Identify which cell holds the provided text, then report its (x, y) central coordinate. 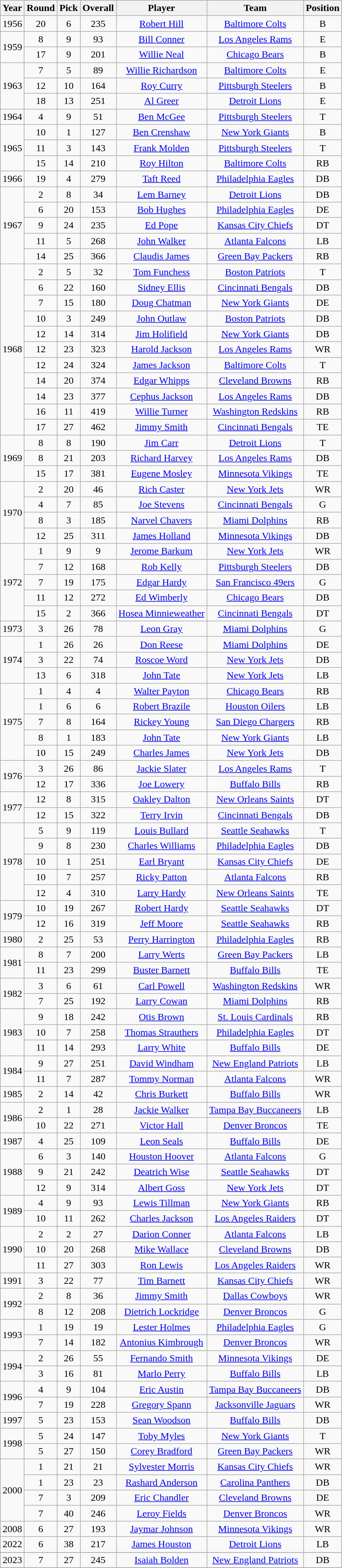
228 (98, 1405)
Willie Richardson (161, 70)
143 (98, 148)
Bill Conner (161, 39)
209 (98, 1498)
150 (98, 1451)
86 (98, 769)
318 (98, 675)
190 (98, 442)
1986 (12, 1117)
2022 (12, 1544)
46 (98, 489)
127 (98, 132)
Harold Jackson (161, 349)
Rashard Anderson (161, 1482)
John Outlaw (161, 318)
Player (161, 8)
Ron Lewis (161, 1265)
Jim Carr (161, 442)
Antonius Kimbrough (161, 1343)
1985 (12, 1094)
1965 (12, 148)
55 (98, 1358)
1989 (12, 1211)
1994 (12, 1366)
Richard Harvey (161, 458)
Ben McGee (161, 117)
324 (98, 365)
Charles James (161, 753)
Team (255, 8)
1978 (12, 861)
262 (98, 1219)
Willie Turner (161, 411)
Eric Chandler (161, 1498)
Narvel Chavers (161, 520)
1973 (12, 629)
74 (98, 660)
310 (98, 892)
Perry Harrington (161, 939)
Ricky Patton (161, 877)
1976 (12, 776)
1998 (12, 1443)
192 (98, 1001)
267 (98, 908)
258 (98, 1032)
James Holland (161, 536)
104 (98, 1389)
1983 (12, 1032)
Gregory Spann (161, 1405)
Larry White (161, 1048)
182 (98, 1343)
1967 (12, 225)
1982 (12, 994)
Pick (68, 8)
Buster Barnett (161, 970)
168 (98, 567)
1980 (12, 939)
1996 (12, 1397)
119 (98, 830)
San Diego Chargers (255, 722)
Houston Oilers (255, 707)
Ed Pope (161, 225)
Sylvester Morris (161, 1467)
271 (98, 1125)
1969 (12, 458)
Jerome Barkum (161, 551)
28 (98, 1110)
217 (98, 1544)
175 (98, 582)
210 (98, 163)
Earl Bryant (161, 861)
1970 (12, 512)
51 (98, 117)
Al Greer (161, 101)
40 (68, 1513)
Corey Bradford (161, 1451)
1963 (12, 86)
Doug Chatman (161, 303)
200 (98, 955)
1977 (12, 807)
245 (98, 1560)
Robert Hill (161, 24)
Eugene Mosley (161, 474)
Tom Funchess (161, 272)
Dallas Cowboys (255, 1296)
180 (98, 303)
Thomas Strauthers (161, 1032)
38 (68, 1544)
419 (98, 411)
Sean Woodson (161, 1420)
Jaymar Johnson (161, 1529)
Position (323, 8)
89 (98, 70)
1959 (12, 47)
319 (98, 923)
James Houston (161, 1544)
140 (98, 1156)
42 (98, 1094)
1979 (12, 916)
Tim Barnett (161, 1281)
303 (98, 1265)
Carl Powell (161, 986)
James Jackson (161, 365)
1981 (12, 963)
Victor Hall (161, 1125)
Roscoe Word (161, 660)
Marlo Perry (161, 1374)
2008 (12, 1529)
Tommy Norman (161, 1079)
Chris Burkett (161, 1094)
Larry Cowan (161, 1001)
Edgar Hardy (161, 582)
Roy Hilton (161, 163)
Overall (98, 8)
299 (98, 970)
Lester Holmes (161, 1327)
77 (98, 1281)
Charles Williams (161, 846)
1956 (12, 24)
Isaiah Bolden (161, 1560)
208 (98, 1312)
Sidney Ellis (161, 287)
32 (98, 272)
1964 (12, 117)
230 (98, 846)
John Walker (161, 241)
109 (98, 1141)
323 (98, 349)
Taft Reed (161, 179)
1991 (12, 1281)
Carolina Panthers (255, 1482)
2023 (12, 1560)
Charles Jackson (161, 1219)
185 (98, 520)
Eric Austin (161, 1389)
Toby Myles (161, 1435)
1988 (12, 1172)
1966 (12, 179)
293 (98, 1048)
Jeff Moore (161, 923)
Lem Barney (161, 194)
1974 (12, 660)
Lewis Tillman (161, 1203)
1997 (12, 1420)
81 (98, 1374)
Claudis James (161, 256)
61 (98, 986)
374 (98, 380)
315 (98, 799)
Walter Payton (161, 691)
1987 (12, 1141)
Jacksonville Jaguars (255, 1405)
St. Louis Cardinals (255, 1017)
183 (98, 738)
2000 (12, 1490)
1993 (12, 1335)
193 (98, 1529)
San Francisco 49ers (255, 582)
257 (98, 877)
201 (98, 55)
Fernando Smith (161, 1358)
311 (98, 536)
Houston Hoover (161, 1156)
279 (98, 179)
Hosea Minnieweather (161, 613)
1992 (12, 1304)
246 (98, 1513)
203 (98, 458)
336 (98, 784)
287 (98, 1079)
Ed Wimberly (161, 598)
Cephus Jackson (161, 396)
Rob Kelly (161, 567)
Edgar Whipps (161, 380)
Louis Bullard (161, 830)
462 (98, 427)
Willie Neal (161, 55)
36 (98, 1296)
1975 (12, 722)
Joe Lowery (161, 784)
Bob Hughes (161, 210)
Leon Seals (161, 1141)
Roy Curry (161, 86)
85 (98, 505)
Darion Conner (161, 1234)
1972 (12, 582)
Frank Molden (161, 148)
Jim Holifield (161, 334)
Jackie Walker (161, 1110)
Leroy Fields (161, 1513)
Rickey Young (161, 722)
377 (98, 396)
53 (98, 939)
147 (98, 1435)
1968 (12, 350)
Round (41, 8)
Leon Gray (161, 629)
160 (98, 287)
Albert Goss (161, 1188)
Robert Brazile (161, 707)
Dietrich Lockridge (161, 1312)
David Windham (161, 1063)
Otis Brown (161, 1017)
322 (98, 815)
Don Reese (161, 644)
272 (98, 598)
Terry Irvin (161, 815)
Oakley Dalton (161, 799)
Larry Werts (161, 955)
Ben Crenshaw (161, 132)
Robert Hardy (161, 908)
Jackie Slater (161, 769)
1984 (12, 1071)
1990 (12, 1250)
34 (98, 194)
381 (98, 474)
Larry Hardy (161, 892)
78 (98, 629)
Rich Caster (161, 489)
Deatrich Wise (161, 1172)
Year (12, 8)
Mike Wallace (161, 1250)
Joe Stevens (161, 505)
